Return the [x, y] coordinate for the center point of the cell that contains the specified text.  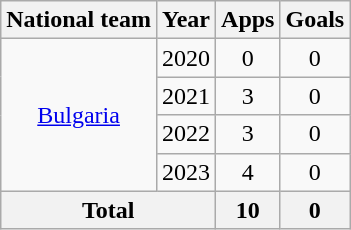
Apps [248, 20]
2022 [186, 134]
4 [248, 172]
Year [186, 20]
National team [79, 20]
10 [248, 210]
2021 [186, 96]
Goals [315, 20]
Bulgaria [79, 115]
2020 [186, 58]
2023 [186, 172]
Total [108, 210]
